Extract the [X, Y] coordinate from the center of the cell holding the provided text.  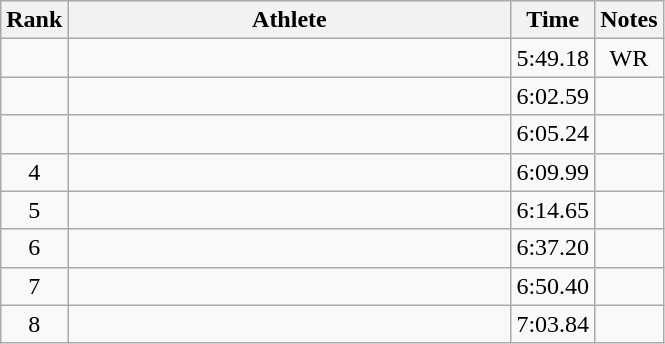
WR [629, 58]
6 [34, 248]
6:02.59 [553, 96]
6:37.20 [553, 248]
Notes [629, 20]
Time [553, 20]
Athlete [290, 20]
6:09.99 [553, 172]
7 [34, 286]
8 [34, 324]
Rank [34, 20]
6:05.24 [553, 134]
4 [34, 172]
6:50.40 [553, 286]
6:14.65 [553, 210]
5 [34, 210]
7:03.84 [553, 324]
5:49.18 [553, 58]
